Pinpoint the cell where the given text exists, returning its (x, y) midpoint coordinate. 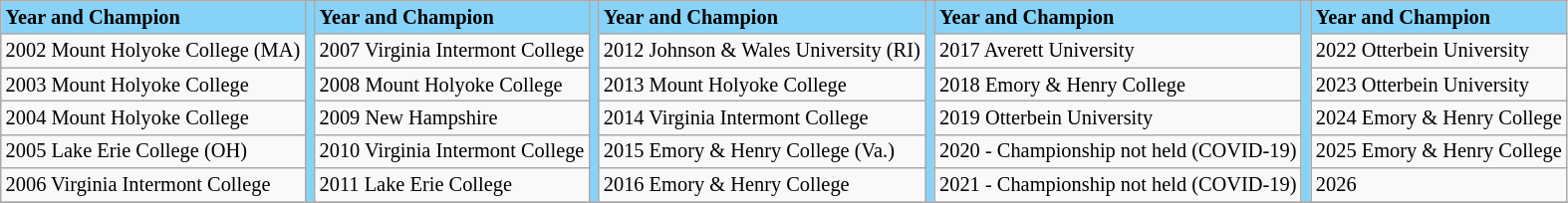
2021 - Championship not held (COVID-19) (1118, 185)
2024 Emory & Henry College (1438, 117)
2015 Emory & Henry College (Va.) (762, 151)
2006 Virginia Intermont College (153, 185)
2004 Mount Holyoke College (153, 117)
2019 Otterbein University (1118, 117)
2013 Mount Holyoke College (762, 85)
2003 Mount Holyoke College (153, 85)
2020 - Championship not held (COVID-19) (1118, 151)
2012 Johnson & Wales University (RI) (762, 51)
2023 Otterbein University (1438, 85)
2022 Otterbein University (1438, 51)
2009 New Hampshire (452, 117)
2026 (1438, 185)
2005 Lake Erie College (OH) (153, 151)
2018 Emory & Henry College (1118, 85)
2002 Mount Holyoke College (MA) (153, 51)
2014 Virginia Intermont College (762, 117)
2011 Lake Erie College (452, 185)
2007 Virginia Intermont College (452, 51)
2008 Mount Holyoke College (452, 85)
2010 Virginia Intermont College (452, 151)
2017 Averett University (1118, 51)
2025 Emory & Henry College (1438, 151)
2016 Emory & Henry College (762, 185)
